Return the (X, Y) coordinate for the center point of the cell that contains the specified text.  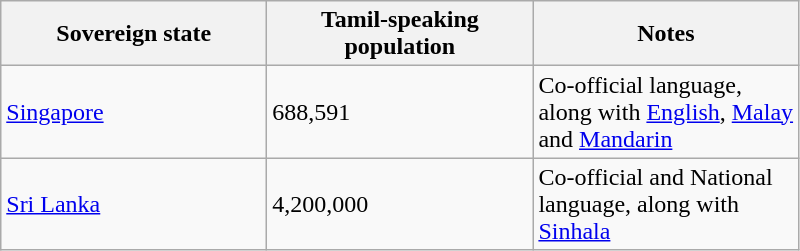
Tamil-speaking population (400, 34)
4,200,000 (400, 204)
Sovereign state (134, 34)
688,591 (400, 112)
Sri Lanka (134, 204)
Singapore (134, 112)
Co-official language, along with English, Malay and Mandarin (666, 112)
Notes (666, 34)
Co-official and National language, along with Sinhala (666, 204)
